Determine the (X, Y) coordinate at the center of the cell enclosing the given text.  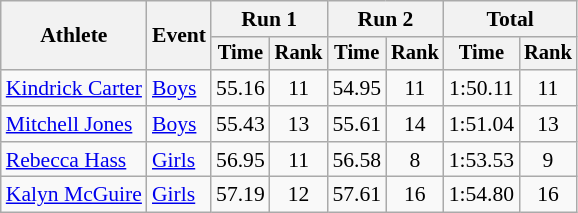
Event (179, 36)
Athlete (74, 36)
1:51.04 (482, 124)
56.95 (240, 160)
Run 2 (385, 19)
12 (299, 195)
1:53.53 (482, 160)
Mitchell Jones (74, 124)
54.95 (356, 88)
55.16 (240, 88)
Kalyn McGuire (74, 195)
57.61 (356, 195)
Rebecca Hass (74, 160)
Run 1 (269, 19)
Kindrick Carter (74, 88)
55.43 (240, 124)
Total (510, 19)
8 (415, 160)
57.19 (240, 195)
1:50.11 (482, 88)
9 (548, 160)
56.58 (356, 160)
14 (415, 124)
1:54.80 (482, 195)
55.61 (356, 124)
